Determine the [x, y] coordinate at the center of the cell enclosing the given text.  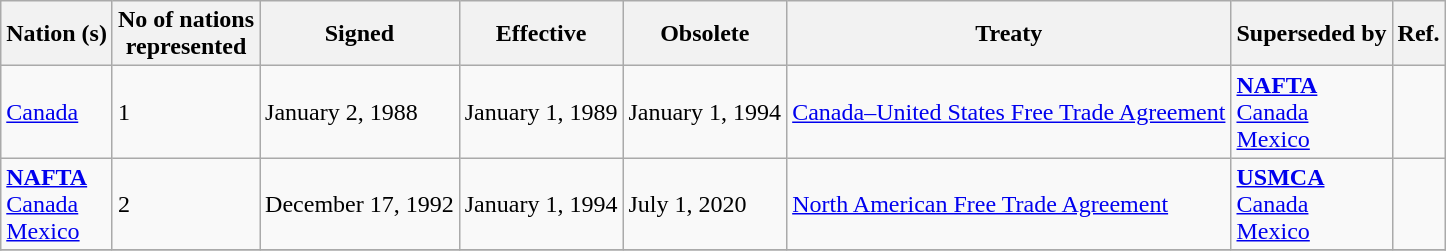
Canada–United States Free Trade Agreement [1009, 112]
Effective [541, 34]
January 2, 1988 [360, 112]
Signed [360, 34]
Superseded by [1312, 34]
1 [186, 112]
Ref. [1418, 34]
January 1, 1989 [541, 112]
Obsolete [705, 34]
No of nations represented [186, 34]
December 17, 1992 [360, 204]
Treaty [1009, 34]
Canada [57, 112]
USMCA Canada Mexico [1312, 204]
2 [186, 204]
July 1, 2020 [705, 204]
North American Free Trade Agreement [1009, 204]
Nation (s) [57, 34]
